Extract the [X, Y] coordinate from the center of the cell holding the provided text.  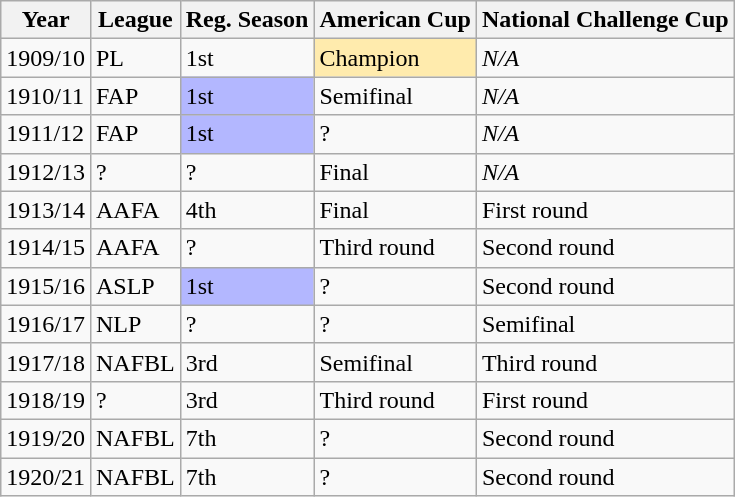
1914/15 [46, 248]
4th [247, 210]
ASLP [135, 286]
Champion [395, 58]
League [135, 20]
1918/19 [46, 400]
1910/11 [46, 96]
1917/18 [46, 362]
1915/16 [46, 286]
National Challenge Cup [605, 20]
1920/21 [46, 477]
1916/17 [46, 324]
1913/14 [46, 210]
Year [46, 20]
American Cup [395, 20]
1919/20 [46, 438]
1909/10 [46, 58]
Reg. Season [247, 20]
1912/13 [46, 172]
1911/12 [46, 134]
PL [135, 58]
NLP [135, 324]
